Scan for the cell matching the given text and deliver its (x, y) coordinate at center. 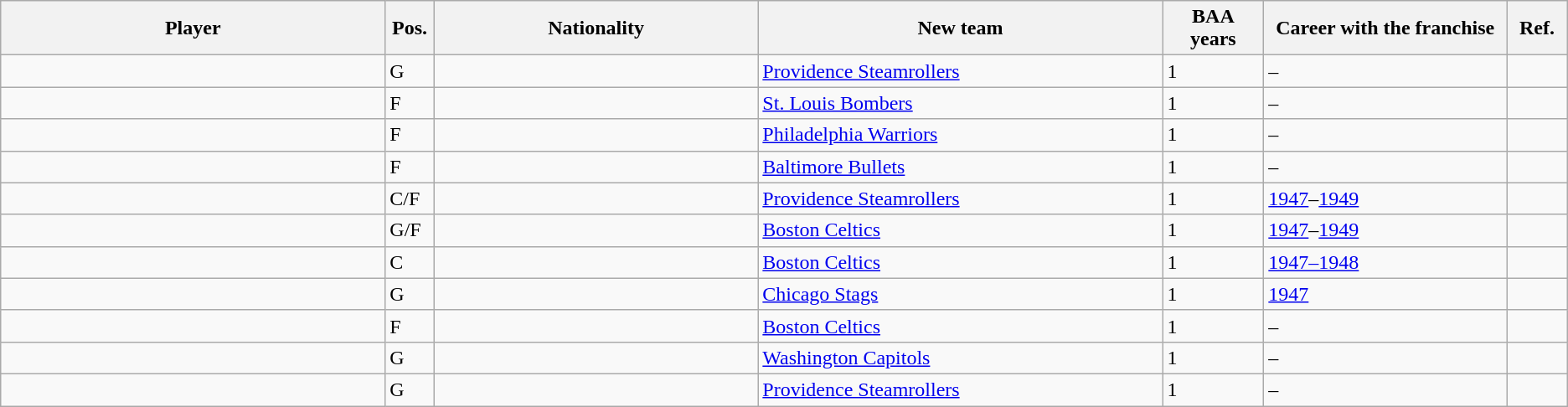
Pos. (410, 28)
Ref. (1538, 28)
New team (960, 28)
Chicago Stags (960, 294)
1947–1948 (1385, 262)
C (410, 262)
Nationality (596, 28)
1947 (1385, 294)
St. Louis Bombers (960, 103)
Career with the franchise (1385, 28)
C/F (410, 198)
Washington Capitols (960, 358)
Philadelphia Warriors (960, 135)
Baltimore Bullets (960, 167)
G/F (410, 230)
Player (193, 28)
BAA years (1213, 28)
